Extract the [x, y] coordinate from the center of the cell holding the provided text.  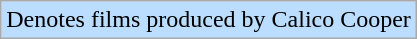
Denotes films produced by Calico Cooper [209, 20]
